For the text-containing cell, return its midpoint in (x, y) coordinate format. 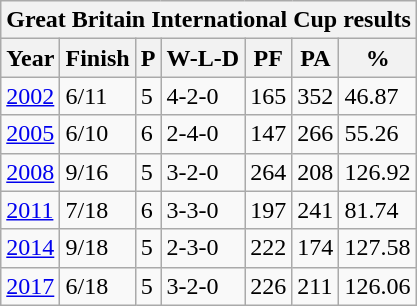
127.58 (378, 248)
6/10 (98, 134)
4-2-0 (203, 96)
2008 (30, 172)
6/18 (98, 286)
2005 (30, 134)
3-3-0 (203, 210)
2-3-0 (203, 248)
222 (268, 248)
264 (268, 172)
211 (316, 286)
PA (316, 58)
55.26 (378, 134)
197 (268, 210)
7/18 (98, 210)
2017 (30, 286)
2014 (30, 248)
2-4-0 (203, 134)
241 (316, 210)
Finish (98, 58)
126.92 (378, 172)
Year (30, 58)
W-L-D (203, 58)
46.87 (378, 96)
165 (268, 96)
266 (316, 134)
P (148, 58)
147 (268, 134)
Great Britain International Cup results (209, 20)
352 (316, 96)
9/18 (98, 248)
226 (268, 286)
126.06 (378, 286)
9/16 (98, 172)
PF (268, 58)
6/11 (98, 96)
2011 (30, 210)
2002 (30, 96)
81.74 (378, 210)
208 (316, 172)
% (378, 58)
174 (316, 248)
